Identify which cell holds the provided text, then report its [x, y] central coordinate. 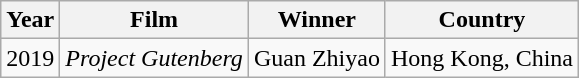
2019 [30, 58]
Film [154, 20]
Hong Kong, China [482, 58]
Country [482, 20]
Winner [316, 20]
Guan Zhiyao [316, 58]
Project Gutenberg [154, 58]
Year [30, 20]
